Find where the given text appears and provide that cell's center as [x, y] coordinate. 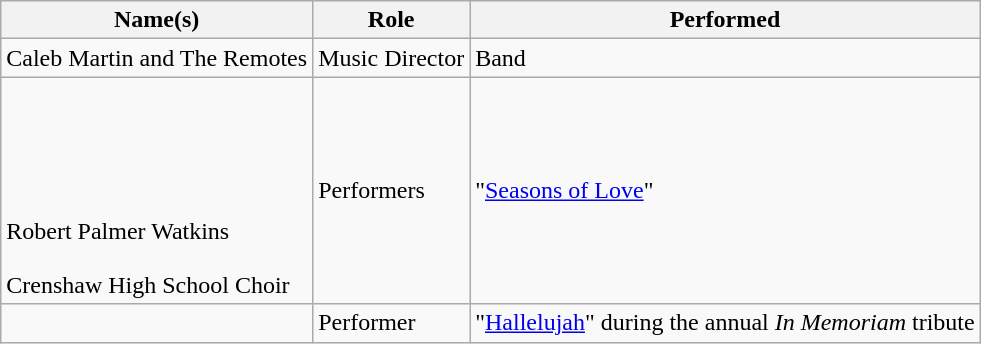
Name(s) [157, 20]
Caleb Martin and The Remotes [157, 58]
Performers [392, 190]
Band [726, 58]
Robert Palmer Watkins Crenshaw High School Choir [157, 190]
Performed [726, 20]
"Seasons of Love" [726, 190]
Music Director [392, 58]
Performer [392, 323]
"Hallelujah" during the annual In Memoriam tribute [726, 323]
Role [392, 20]
